Identify which cell holds the provided text, then report its (x, y) central coordinate. 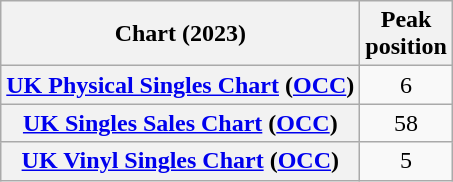
5 (406, 161)
Peakposition (406, 34)
Chart (2023) (180, 34)
6 (406, 85)
58 (406, 123)
UK Vinyl Singles Chart (OCC) (180, 161)
UK Physical Singles Chart (OCC) (180, 85)
UK Singles Sales Chart (OCC) (180, 123)
